Extract the (x, y) coordinate from the center of the cell holding the provided text.  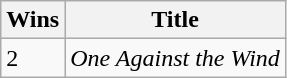
Wins (33, 20)
One Against the Wind (176, 58)
Title (176, 20)
2 (33, 58)
